Pinpoint the cell where the given text exists, returning its [X, Y] midpoint coordinate. 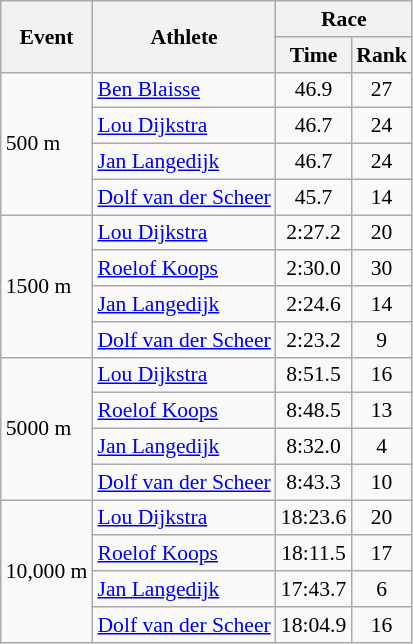
17 [382, 554]
18:23.6 [314, 518]
8:48.5 [314, 411]
46.9 [314, 90]
30 [382, 269]
10,000 m [47, 571]
Event [47, 36]
10 [382, 482]
2:24.6 [314, 304]
500 m [47, 143]
45.7 [314, 197]
Race [344, 19]
8:32.0 [314, 447]
9 [382, 340]
1500 m [47, 286]
Rank [382, 55]
2:27.2 [314, 233]
Ben Blaisse [184, 90]
Time [314, 55]
18:04.9 [314, 625]
27 [382, 90]
13 [382, 411]
6 [382, 589]
8:43.3 [314, 482]
17:43.7 [314, 589]
8:51.5 [314, 375]
2:23.2 [314, 340]
18:11.5 [314, 554]
4 [382, 447]
Athlete [184, 36]
5000 m [47, 428]
2:30.0 [314, 269]
